Detect which cell encompasses the target text, then output its [x, y] center coordinate. 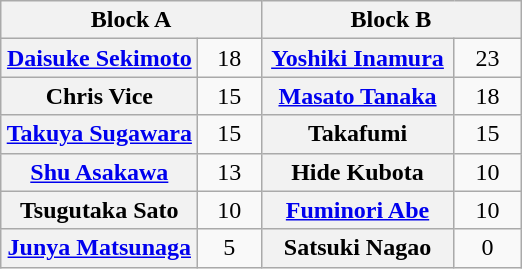
Daisuke Sekimoto [99, 58]
Masato Tanaka [358, 96]
Tsugutaka Sato [99, 210]
Satsuki Nagao [358, 248]
Takafumi [358, 134]
Shu Asakawa [99, 172]
Takuya Sugawara [99, 134]
Fuminori Abe [358, 210]
23 [488, 58]
Block B [391, 20]
Block A [131, 20]
Hide Kubota [358, 172]
0 [488, 248]
Chris Vice [99, 96]
13 [229, 172]
Yoshiki Inamura [358, 58]
Junya Matsunaga [99, 248]
5 [229, 248]
